Pinpoint the cell where the given text exists, returning its [X, Y] midpoint coordinate. 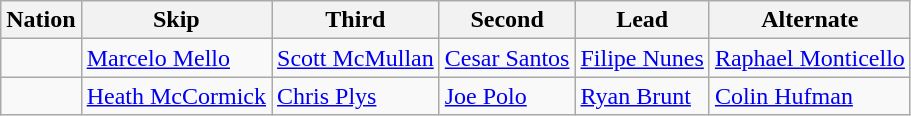
Colin Hufman [810, 96]
Alternate [810, 20]
Nation [41, 20]
Chris Plys [356, 96]
Raphael Monticello [810, 58]
Second [507, 20]
Skip [176, 20]
Joe Polo [507, 96]
Ryan Brunt [642, 96]
Marcelo Mello [176, 58]
Heath McCormick [176, 96]
Cesar Santos [507, 58]
Filipe Nunes [642, 58]
Third [356, 20]
Lead [642, 20]
Scott McMullan [356, 58]
